Find where the given text appears and provide that cell's center as (X, Y) coordinate. 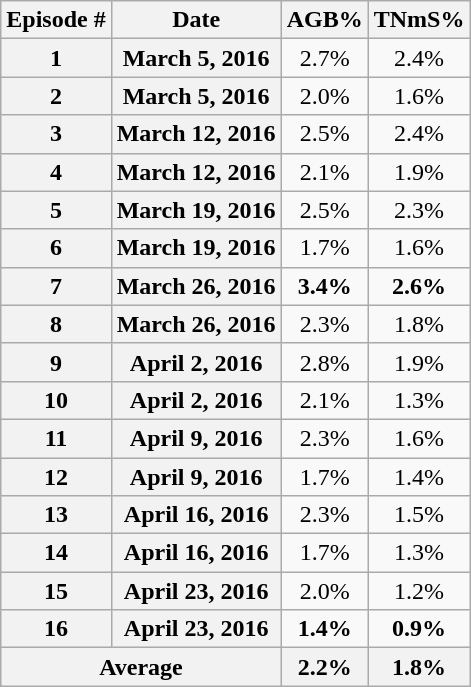
11 (56, 438)
TNmS% (419, 20)
Average (141, 667)
2.8% (324, 362)
8 (56, 324)
4 (56, 172)
2.6% (419, 286)
1.5% (419, 515)
15 (56, 591)
AGB% (324, 20)
10 (56, 400)
5 (56, 210)
2.2% (324, 667)
13 (56, 515)
9 (56, 362)
3.4% (324, 286)
16 (56, 629)
1.2% (419, 591)
12 (56, 477)
Date (196, 20)
1 (56, 58)
2 (56, 96)
3 (56, 134)
0.9% (419, 629)
Episode # (56, 20)
7 (56, 286)
6 (56, 248)
14 (56, 553)
2.7% (324, 58)
